Pinpoint the cell where the given text exists, returning its [x, y] midpoint coordinate. 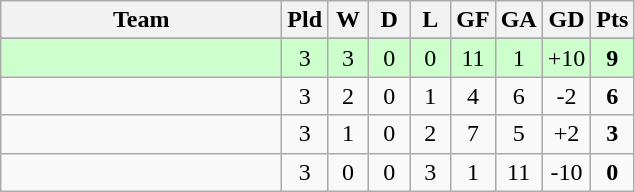
+10 [566, 58]
Team [142, 20]
L [430, 20]
4 [473, 96]
-10 [566, 172]
D [390, 20]
W [348, 20]
Pld [305, 20]
7 [473, 134]
5 [518, 134]
Pts [612, 20]
+2 [566, 134]
9 [612, 58]
GF [473, 20]
GA [518, 20]
GD [566, 20]
-2 [566, 96]
